Identify which cell holds the provided text, then report its (x, y) central coordinate. 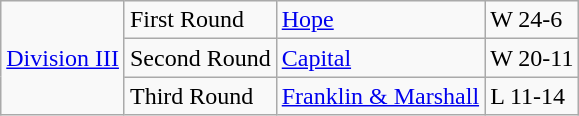
Capital (380, 58)
W 24-6 (532, 20)
Division III (63, 58)
First Round (200, 20)
Second Round (200, 58)
Hope (380, 20)
L 11-14 (532, 96)
W 20-11 (532, 58)
Third Round (200, 96)
Franklin & Marshall (380, 96)
